Return (x, y) of the center of cell containing provided text 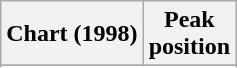
Chart (1998) (72, 34)
Peakposition (189, 34)
